Identify which cell holds the provided text, then report its [X, Y] central coordinate. 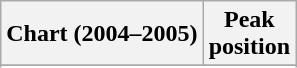
Peakposition [249, 34]
Chart (2004–2005) [102, 34]
